Output the (x, y) coordinate of the center of the cell containing the given text.  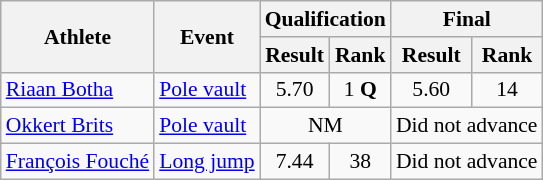
14 (508, 90)
5.70 (295, 90)
1 Q (360, 90)
Riaan Botha (78, 90)
Qualification (326, 19)
Event (206, 36)
Okkert Brits (78, 126)
38 (360, 162)
7.44 (295, 162)
Final (467, 19)
Athlete (78, 36)
François Fouché (78, 162)
Long jump (206, 162)
5.60 (432, 90)
NM (326, 126)
